Find where the given text appears and provide that cell's center as [x, y] coordinate. 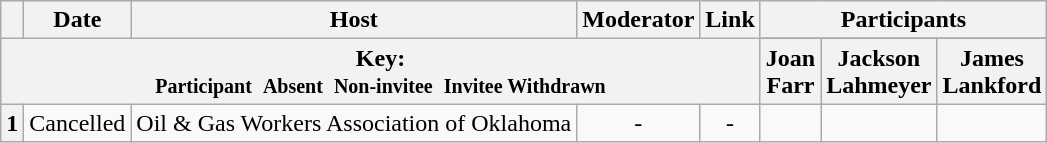
JamesLankford [992, 72]
Cancelled [78, 123]
Moderator [638, 20]
Oil & Gas Workers Association of Oklahoma [354, 123]
JacksonLahmeyer [879, 72]
Participants [904, 20]
Key: Participant Absent Non-invitee Invitee Withdrawn [381, 72]
1 [12, 123]
Link [730, 20]
Host [354, 20]
JoanFarr [790, 72]
Date [78, 20]
